Output the [X, Y] coordinate of the center of the cell containing the given text.  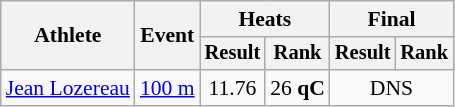
Athlete [68, 36]
Final [392, 19]
26 qC [298, 88]
DNS [392, 88]
11.76 [233, 88]
Heats [265, 19]
Jean Lozereau [68, 88]
Event [168, 36]
100 m [168, 88]
